Find where the given text appears and provide that cell's center as (x, y) coordinate. 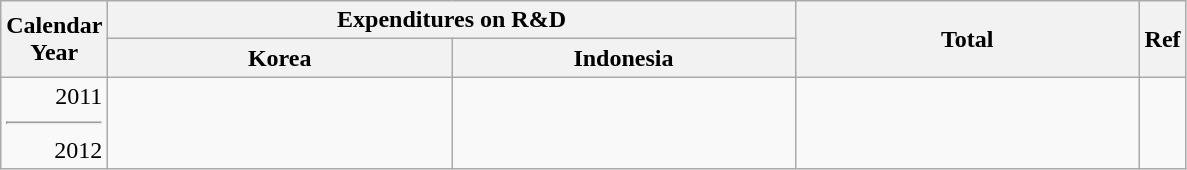
Expenditures on R&D (452, 20)
2011 2012 (54, 123)
Indonesia (624, 58)
Total (967, 39)
Ref (1162, 39)
Korea (280, 58)
CalendarYear (54, 39)
